From the cell containing the given text, extract its center point as [X, Y] coordinate. 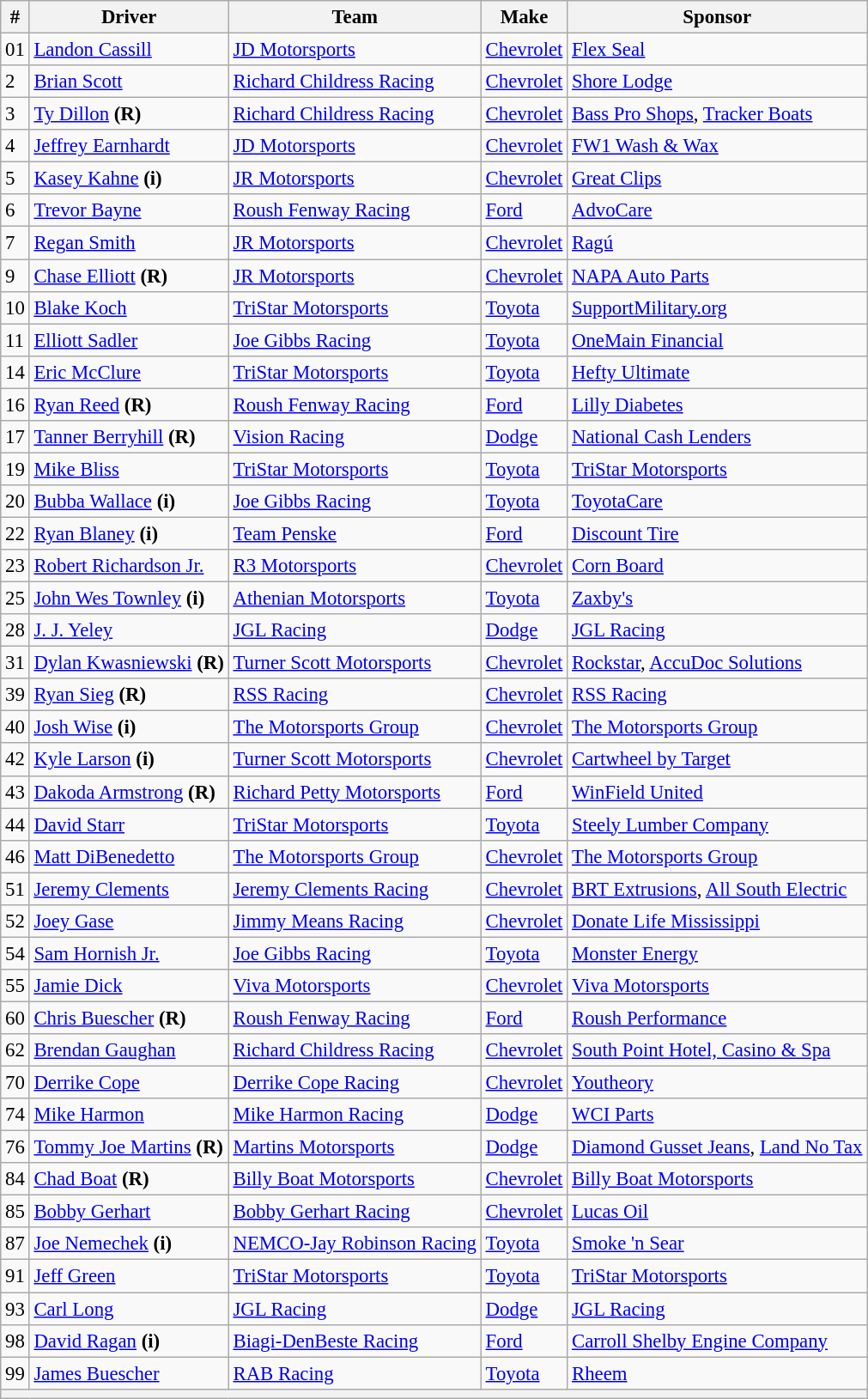
10 [15, 307]
Monster Energy [718, 953]
2 [15, 82]
Sam Hornish Jr. [129, 953]
Regan Smith [129, 243]
99 [15, 1373]
WCI Parts [718, 1115]
28 [15, 630]
Rheem [718, 1373]
Derrike Cope [129, 1083]
55 [15, 986]
Mike Harmon Racing [355, 1115]
Bass Pro Shops, Tracker Boats [718, 114]
Robert Richardson Jr. [129, 566]
Martins Motorsports [355, 1147]
Dylan Kwasniewski (R) [129, 663]
Shore Lodge [718, 82]
Jeremy Clements Racing [355, 889]
Sponsor [718, 17]
Zaxby's [718, 599]
ToyotaCare [718, 502]
Mike Bliss [129, 469]
Brian Scott [129, 82]
7 [15, 243]
Dakoda Armstrong (R) [129, 792]
42 [15, 760]
Flex Seal [718, 50]
14 [15, 372]
3 [15, 114]
93 [15, 1309]
NEMCO-Jay Robinson Racing [355, 1244]
J. J. Yeley [129, 630]
National Cash Lenders [718, 437]
Joey Gase [129, 922]
19 [15, 469]
RAB Racing [355, 1373]
Ryan Sieg (R) [129, 695]
Corn Board [718, 566]
54 [15, 953]
Roush Performance [718, 1018]
Josh Wise (i) [129, 727]
Ryan Blaney (i) [129, 533]
74 [15, 1115]
85 [15, 1212]
5 [15, 179]
Youtheory [718, 1083]
11 [15, 340]
Ragú [718, 243]
Donate Life Mississippi [718, 922]
James Buescher [129, 1373]
31 [15, 663]
Blake Koch [129, 307]
Tommy Joe Martins (R) [129, 1147]
Jeremy Clements [129, 889]
Trevor Bayne [129, 210]
9 [15, 276]
Carroll Shelby Engine Company [718, 1341]
4 [15, 146]
91 [15, 1276]
Jeffrey Earnhardt [129, 146]
Lucas Oil [718, 1212]
6 [15, 210]
51 [15, 889]
Carl Long [129, 1309]
Derrike Cope Racing [355, 1083]
Hefty Ultimate [718, 372]
44 [15, 824]
Joe Nemechek (i) [129, 1244]
SupportMilitary.org [718, 307]
17 [15, 437]
Smoke 'n Sear [718, 1244]
Driver [129, 17]
Matt DiBenedetto [129, 856]
40 [15, 727]
Jimmy Means Racing [355, 922]
Richard Petty Motorsports [355, 792]
Kyle Larson (i) [129, 760]
Cartwheel by Target [718, 760]
R3 Motorsports [355, 566]
OneMain Financial [718, 340]
01 [15, 50]
60 [15, 1018]
39 [15, 695]
Jamie Dick [129, 986]
Biagi-DenBeste Racing [355, 1341]
Rockstar, AccuDoc Solutions [718, 663]
Elliott Sadler [129, 340]
87 [15, 1244]
70 [15, 1083]
Mike Harmon [129, 1115]
Lilly Diabetes [718, 404]
25 [15, 599]
Chase Elliott (R) [129, 276]
# [15, 17]
Bobby Gerhart Racing [355, 1212]
Team Penske [355, 533]
84 [15, 1179]
Team [355, 17]
Bobby Gerhart [129, 1212]
52 [15, 922]
76 [15, 1147]
AdvoCare [718, 210]
David Starr [129, 824]
43 [15, 792]
Ty Dillon (R) [129, 114]
Diamond Gusset Jeans, Land No Tax [718, 1147]
NAPA Auto Parts [718, 276]
Ryan Reed (R) [129, 404]
20 [15, 502]
John Wes Townley (i) [129, 599]
BRT Extrusions, All South Electric [718, 889]
23 [15, 566]
Chris Buescher (R) [129, 1018]
Kasey Kahne (i) [129, 179]
Steely Lumber Company [718, 824]
Bubba Wallace (i) [129, 502]
Athenian Motorsports [355, 599]
Vision Racing [355, 437]
98 [15, 1341]
Make [524, 17]
Chad Boat (R) [129, 1179]
Tanner Berryhill (R) [129, 437]
46 [15, 856]
WinField United [718, 792]
South Point Hotel, Casino & Spa [718, 1050]
Brendan Gaughan [129, 1050]
62 [15, 1050]
David Ragan (i) [129, 1341]
Eric McClure [129, 372]
Jeff Green [129, 1276]
FW1 Wash & Wax [718, 146]
Discount Tire [718, 533]
16 [15, 404]
22 [15, 533]
Great Clips [718, 179]
Landon Cassill [129, 50]
